Identify which cell holds the provided text, then report its (x, y) central coordinate. 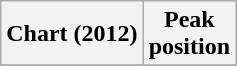
Chart (2012) (72, 34)
Peakposition (189, 34)
